Capture the cell that displays the provided text and extract its (x, y) central coordinate. 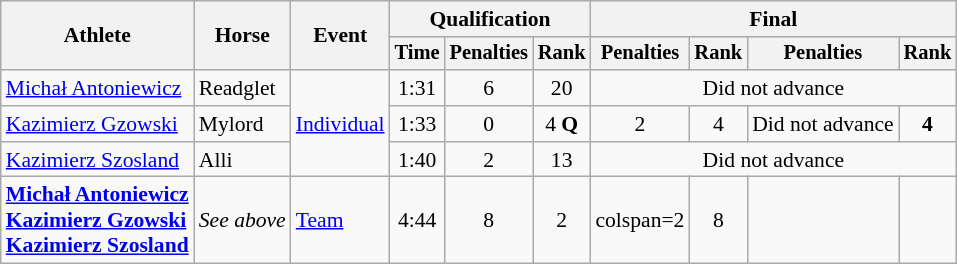
0 (489, 124)
Event (340, 36)
Athlete (98, 36)
6 (489, 88)
Alli (242, 160)
Michał Antoniewicz (98, 88)
colspan=2 (640, 220)
Michał AntoniewiczKazimierz GzowskiKazimierz Szosland (98, 220)
Qualification (490, 19)
Horse (242, 36)
Mylord (242, 124)
Team (340, 220)
Kazimierz Szosland (98, 160)
1:40 (418, 160)
1:33 (418, 124)
1:31 (418, 88)
Kazimierz Gzowski (98, 124)
4:44 (418, 220)
13 (562, 160)
Individual (340, 124)
Time (418, 54)
Readglet (242, 88)
See above (242, 220)
20 (562, 88)
Final (773, 19)
4 Q (562, 124)
